Pinpoint the cell where the given text exists, returning its [X, Y] midpoint coordinate. 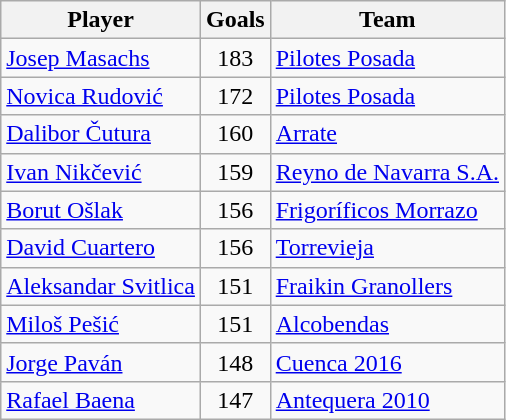
Novica Rudović [101, 96]
Ivan Nikčević [101, 172]
Player [101, 20]
160 [235, 134]
159 [235, 172]
Antequera 2010 [387, 400]
David Cuartero [101, 248]
Frigoríficos Morrazo [387, 210]
Rafael Baena [101, 400]
Reyno de Navarra S.A. [387, 172]
Cuenca 2016 [387, 362]
Team [387, 20]
Fraikin Granollers [387, 286]
Josep Masachs [101, 58]
172 [235, 96]
Arrate [387, 134]
Torrevieja [387, 248]
183 [235, 58]
148 [235, 362]
Borut Ošlak [101, 210]
147 [235, 400]
Miloš Pešić [101, 324]
Goals [235, 20]
Jorge Paván [101, 362]
Alcobendas [387, 324]
Dalibor Čutura [101, 134]
Aleksandar Svitlica [101, 286]
